Return the [X, Y] coordinate for the center point of the cell that contains the specified text.  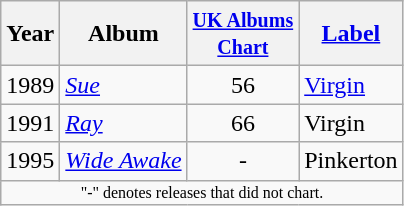
Album [124, 34]
66 [243, 123]
"-" denotes releases that did not chart. [202, 192]
Year [30, 34]
Sue [124, 85]
56 [243, 85]
Label [351, 34]
Wide Awake [124, 161]
UK AlbumsChart [243, 34]
1995 [30, 161]
Ray [124, 123]
Pinkerton [351, 161]
- [243, 161]
1991 [30, 123]
1989 [30, 85]
